Return (X, Y) of the center of cell containing provided text 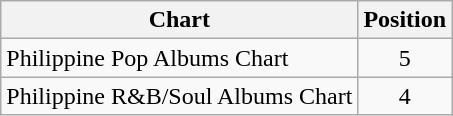
Philippine Pop Albums Chart (180, 58)
Philippine R&B/Soul Albums Chart (180, 96)
4 (405, 96)
Chart (180, 20)
5 (405, 58)
Position (405, 20)
